Provide the [x, y] coordinate of the cell's center where the given text is located.  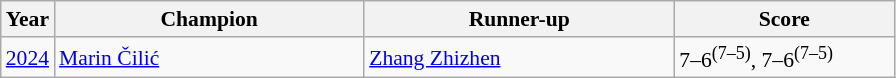
Zhang Zhizhen [519, 58]
Marin Čilić [209, 58]
Score [784, 19]
7–6(7–5), 7–6(7–5) [784, 58]
Year [28, 19]
Runner-up [519, 19]
2024 [28, 58]
Champion [209, 19]
